Extract the [x, y] coordinate from the center of the cell holding the provided text.  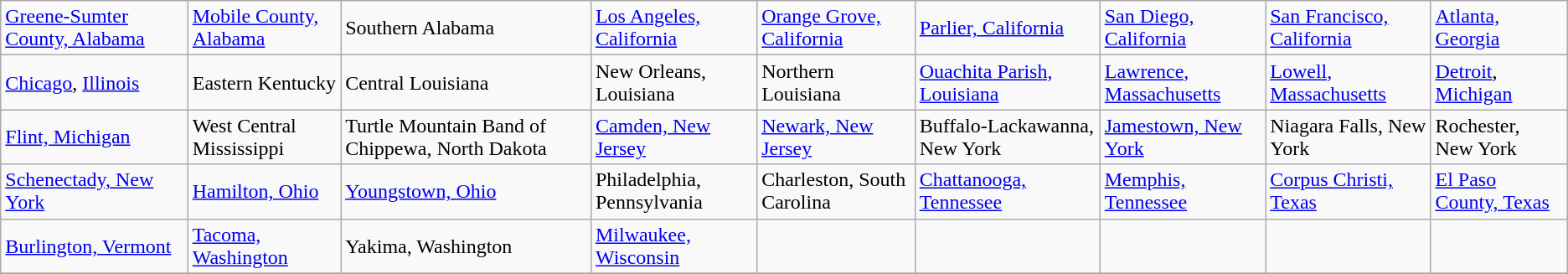
Chicago, Illinois [94, 82]
Atlanta, Georgia [1499, 28]
Schenectady, New York [94, 191]
Los Angeles, California [673, 28]
Mobile County, Alabama [264, 28]
Orange Grove, California [836, 28]
Camden, New Jersey [673, 137]
Turtle Mountain Band of Chippewa, North Dakota [466, 137]
Memphis, Tennessee [1183, 191]
Lowell, Massachusetts [1349, 82]
Hamilton, Ohio [264, 191]
Rochester, New York [1499, 137]
San Diego, California [1183, 28]
Lawrence, Massachusetts [1183, 82]
Corpus Christi, Texas [1349, 191]
Philadelphia, Pennsylvania [673, 191]
West Central Mississippi [264, 137]
Tacoma, Washington [264, 246]
New Orleans, Louisiana [673, 82]
Yakima, Washington [466, 246]
Youngstown, Ohio [466, 191]
Milwaukee, Wisconsin [673, 246]
Central Louisiana [466, 82]
San Francisco, California [1349, 28]
Detroit, Michigan [1499, 82]
Northern Louisiana [836, 82]
Charleston, South Carolina [836, 191]
Niagara Falls, New York [1349, 137]
El Paso County, Texas [1499, 191]
Burlington, Vermont [94, 246]
Parlier, California [1007, 28]
Buffalo-Lackawanna, New York [1007, 137]
Eastern Kentucky [264, 82]
Southern Alabama [466, 28]
Jamestown, New York [1183, 137]
Newark, New Jersey [836, 137]
Ouachita Parish, Louisiana [1007, 82]
Flint, Michigan [94, 137]
Chattanooga, Tennessee [1007, 191]
Greene-Sumter County, Alabama [94, 28]
